Locate the cell with the specified text and output its [x, y] center coordinate. 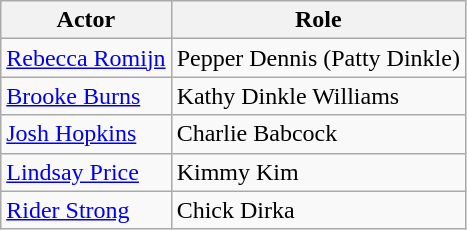
Chick Dirka [318, 210]
Actor [86, 20]
Charlie Babcock [318, 134]
Rider Strong [86, 210]
Josh Hopkins [86, 134]
Role [318, 20]
Lindsay Price [86, 172]
Rebecca Romijn [86, 58]
Brooke Burns [86, 96]
Pepper Dennis (Patty Dinkle) [318, 58]
Kathy Dinkle Williams [318, 96]
Kimmy Kim [318, 172]
